Return (X, Y) of the center of cell containing provided text 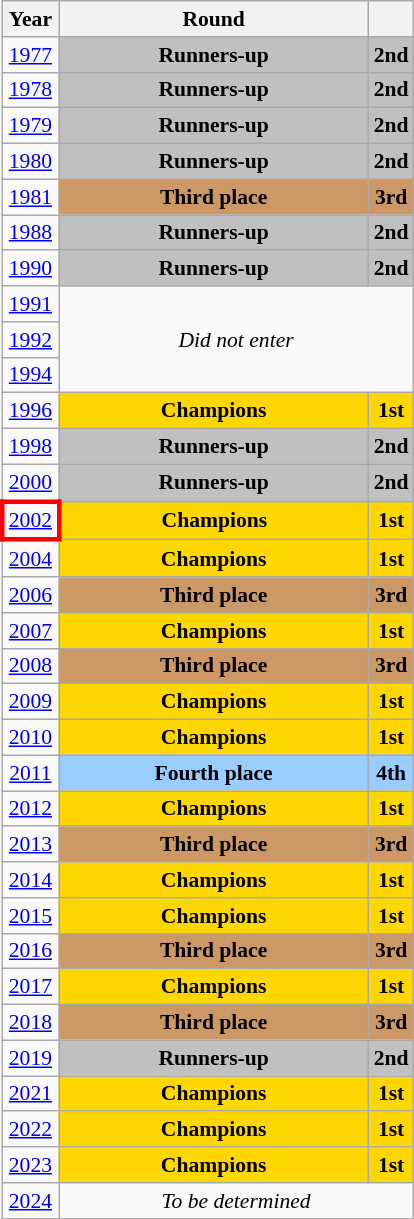
2024 (30, 1201)
2022 (30, 1130)
Did not enter (236, 340)
2021 (30, 1094)
1977 (30, 55)
1980 (30, 162)
1998 (30, 447)
2019 (30, 1058)
1981 (30, 197)
To be determined (236, 1201)
2008 (30, 666)
2014 (30, 880)
1994 (30, 375)
2016 (30, 951)
2013 (30, 845)
1996 (30, 411)
2012 (30, 809)
1988 (30, 233)
2018 (30, 1023)
2006 (30, 595)
1992 (30, 340)
2002 (30, 520)
1978 (30, 90)
4th (392, 773)
1990 (30, 269)
Year (30, 19)
2004 (30, 558)
1991 (30, 304)
Round (214, 19)
2017 (30, 987)
2010 (30, 738)
2000 (30, 482)
2009 (30, 702)
2015 (30, 916)
Fourth place (214, 773)
2011 (30, 773)
1979 (30, 126)
2023 (30, 1165)
2007 (30, 631)
